Find where the given text appears and provide that cell's center as [X, Y] coordinate. 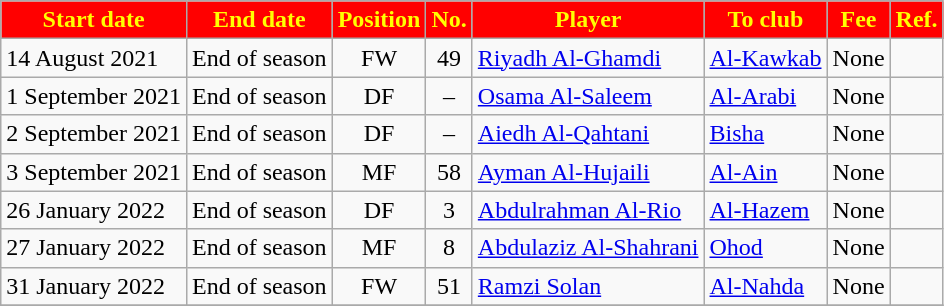
3 September 2021 [94, 172]
Aiedh Al-Qahtani [588, 134]
Al-Ain [766, 172]
Abdulaziz Al-Shahrani [588, 248]
End date [259, 20]
No. [449, 20]
Al-Nahda [766, 286]
Al-Arabi [766, 96]
51 [449, 286]
Position [379, 20]
8 [449, 248]
To club [766, 20]
2 September 2021 [94, 134]
Ohod [766, 248]
Al-Hazem [766, 210]
31 January 2022 [94, 286]
Player [588, 20]
14 August 2021 [94, 58]
Osama Al-Saleem [588, 96]
58 [449, 172]
Al-Kawkab [766, 58]
Riyadh Al-Ghamdi [588, 58]
3 [449, 210]
Start date [94, 20]
Ramzi Solan [588, 286]
Ayman Al-Hujaili [588, 172]
1 September 2021 [94, 96]
Ref. [916, 20]
26 January 2022 [94, 210]
Fee [858, 20]
Bisha [766, 134]
27 January 2022 [94, 248]
49 [449, 58]
Abdulrahman Al-Rio [588, 210]
